Find where the given text appears and provide that cell's center as (X, Y) coordinate. 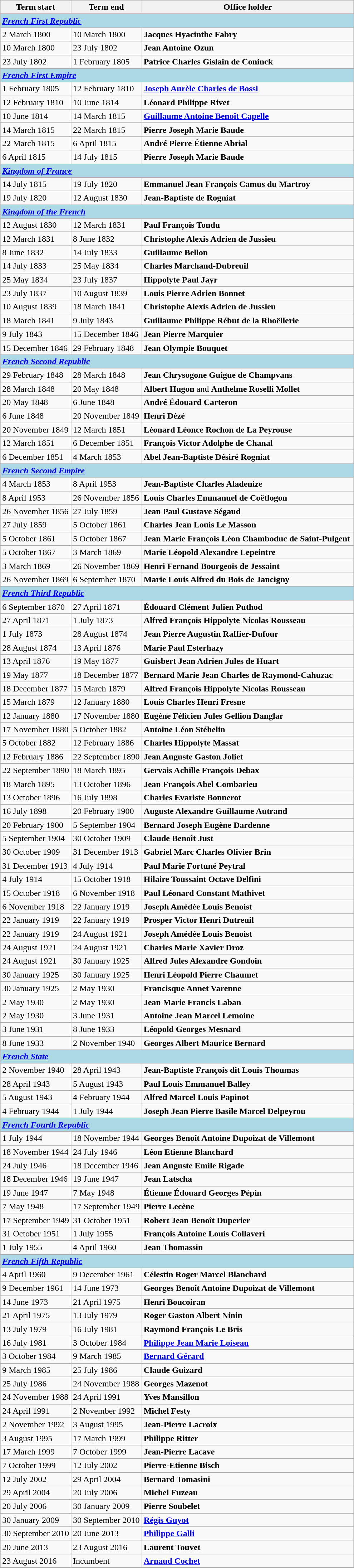
Jean Latscha (247, 1179)
Gervais Achille François Debax (247, 770)
Henri Dézé (247, 416)
Joseph Jean Pierre Basile Marcel Delpeyrou (247, 1111)
Marie Léopold Alexandre Lepeintre (247, 552)
Albert Hugon and Anthelme Roselli Mollet (247, 389)
Henri Fernand Bourgeois de Jessaint (247, 566)
Jean Paul Gustave Ségaud (247, 511)
Pierre-Etienne Bisch (247, 1465)
Henri Boucoiran (247, 1302)
Laurent Touvet (247, 1547)
François Victor Adolphe de Chanal (247, 443)
Georges Albert Maurice Bernard (247, 1043)
Emmanuel Jean François Camus du Martroy (247, 184)
Léonard Philippe Rivet (247, 102)
Jean-Baptiste Charles Aladenize (247, 484)
Auguste Alexandre Guillaume Autrand (247, 811)
Louis Pierre Adrien Bonnet (247, 293)
Édouard Clément Julien Puthod (247, 607)
Kingdom of France (177, 171)
Incumbent (106, 1561)
Georges Mazenot (247, 1384)
Antoine Léon Stéhelin (247, 729)
Gabriel Marc Charles Olivier Brin (247, 852)
Paul Léonard Constant Mathivet (247, 893)
Claude Guizard (247, 1370)
Kingdom of the French (177, 212)
Robert Jean Benoît Duperier (247, 1220)
Bernard Tomasini (247, 1479)
Raymond François Le Bris (247, 1329)
Abel Jean-Baptiste Désiré Rogniat (247, 457)
Marie Louis Alfred du Bois de Jancigny (247, 579)
Charles Hippolyte Massat (247, 743)
Léonard Léonce Rochon de La Peyrouse (247, 430)
Antoine Jean Marcel Lemoine (247, 1015)
Francisque Annet Varenne (247, 988)
Charles Marie Xavier Droz (247, 947)
2 March 1800 (36, 34)
Claude Benoît Just (247, 839)
Guillaume Antoine Benoît Capelle (247, 116)
Alfred Jules Alexandre Gondoin (247, 961)
Jean Marie Francis Laban (247, 1002)
French First Republic (177, 21)
Philippe Jean Marie Loiseau (247, 1343)
Office holder (247, 7)
Louis Charles Emmanuel de Coëtlogon (247, 498)
Michel Fuzeau (247, 1493)
Jean Olympie Bouquet (247, 348)
Michel Festy (247, 1411)
Philippe Galli (247, 1534)
Marie Paul Esterhazy (247, 648)
Guillaume Bellon (247, 252)
Philippe Ritter (247, 1438)
Guillaume Philippe Rébut de la Rhoëllerie (247, 320)
Term start (36, 7)
Jean-Baptiste de Rogniat (247, 198)
Hippolyte Paul Jayr (247, 280)
André Édouard Carteron (247, 402)
Jean Pierre Augustin Raffier-Dufour (247, 634)
Jean-Baptiste François dit Louis Thoumas (247, 1070)
Guisbert Jean Adrien Jules de Huart (247, 661)
Jean Chrysogone Guigue de Champvans (247, 375)
French State (177, 1057)
Charles Evariste Bonnerot (247, 797)
Prosper Victor Henri Dutreuil (247, 920)
Jean François Abel Combarieu (247, 784)
Arnaud Cochet (247, 1561)
Roger Gaston Albert Ninin (247, 1316)
Yves Mansillon (247, 1397)
Joseph Aurèle Charles de Bossi (247, 89)
Henri Léopold Pierre Chaumet (247, 975)
André Pierre Étienne Abrial (247, 143)
Patrice Charles Gislain de Coninck (247, 62)
Jean Marie François Léon Chamboduc de Saint-Pulgent (247, 539)
Étienne Édouard Georges Pépin (247, 1193)
Bernard Joseph Eugène Dardenne (247, 825)
Jean-Pierre Lacroix (247, 1424)
Jean-Pierre Lacave (247, 1452)
Eugène Félicien Jules Gellion Danglar (247, 716)
Alfred Marcel Louis Papinot (247, 1097)
Charles Marchand-Dubreuil (247, 266)
Charles Jean Louis Le Masson (247, 525)
French Fifth Republic (177, 1261)
French Second Empire (177, 471)
Pierre Soubelet (247, 1506)
Paul Louis Emmanuel Balley (247, 1084)
Bernard Marie Jean Charles de Raymond-Cahuzac (247, 675)
François Antoine Louis Collaveri (247, 1234)
Régis Guyot (247, 1520)
Jean Pierre Marquier (247, 334)
French Fourth Republic (177, 1125)
French First Empire (177, 75)
Jean Auguste Gaston Joliet (247, 757)
Paul François Tondu (247, 225)
French Second Republic (177, 361)
Léopold Georges Mesnard (247, 1029)
Pierre Lecène (247, 1206)
Louis Charles Henri Fresne (247, 702)
Paul Marie Fortuné Peytral (247, 866)
Bernard Gérard (247, 1356)
Hilaire Toussaint Octave Delfini (247, 879)
Jacques Hyacinthe Fabry (247, 34)
Célestin Roger Marcel Blanchard (247, 1275)
Jean Auguste Emile Rigade (247, 1166)
French Third Republic (177, 593)
Jean Thomassin (247, 1247)
Léon Etienne Blanchard (247, 1152)
Jean Antoine Ozun (247, 48)
Term end (106, 7)
